Return (X, Y) of the center of cell containing provided text 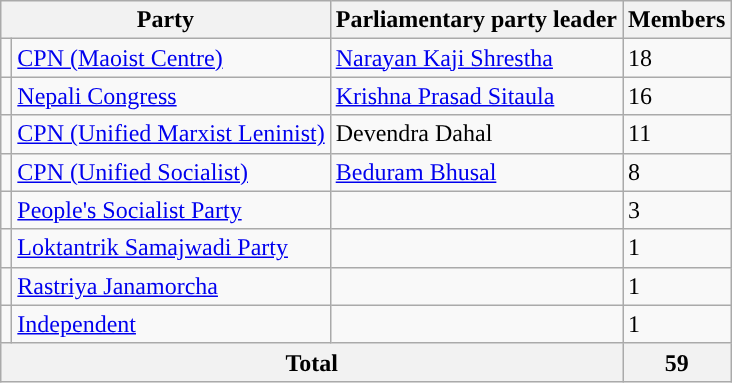
Beduram Bhusal (476, 172)
Nepali Congress (171, 96)
11 (676, 134)
Devendra Dahal (476, 134)
Independent (171, 324)
CPN (Maoist Centre) (171, 58)
Krishna Prasad Sitaula (476, 96)
3 (676, 210)
16 (676, 96)
CPN (Unified Socialist) (171, 172)
People's Socialist Party (171, 210)
Total (312, 362)
CPN (Unified Marxist Leninist) (171, 134)
Members (676, 20)
Loktantrik Samajwadi Party (171, 248)
Narayan Kaji Shrestha (476, 58)
Rastriya Janamorcha (171, 286)
8 (676, 172)
18 (676, 58)
59 (676, 362)
Party (166, 20)
Parliamentary party leader (476, 20)
